Return the [X, Y] coordinate for the center point of the cell that contains the specified text.  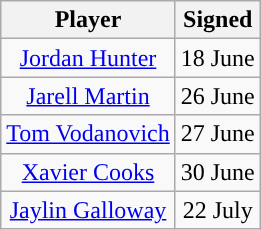
Jaylin Galloway [88, 210]
Jarell Martin [88, 96]
Signed [218, 20]
27 June [218, 134]
Player [88, 20]
Jordan Hunter [88, 58]
18 June [218, 58]
26 June [218, 96]
Tom Vodanovich [88, 134]
30 June [218, 172]
Xavier Cooks [88, 172]
22 July [218, 210]
